Identify which cell holds the provided text, then report its [x, y] central coordinate. 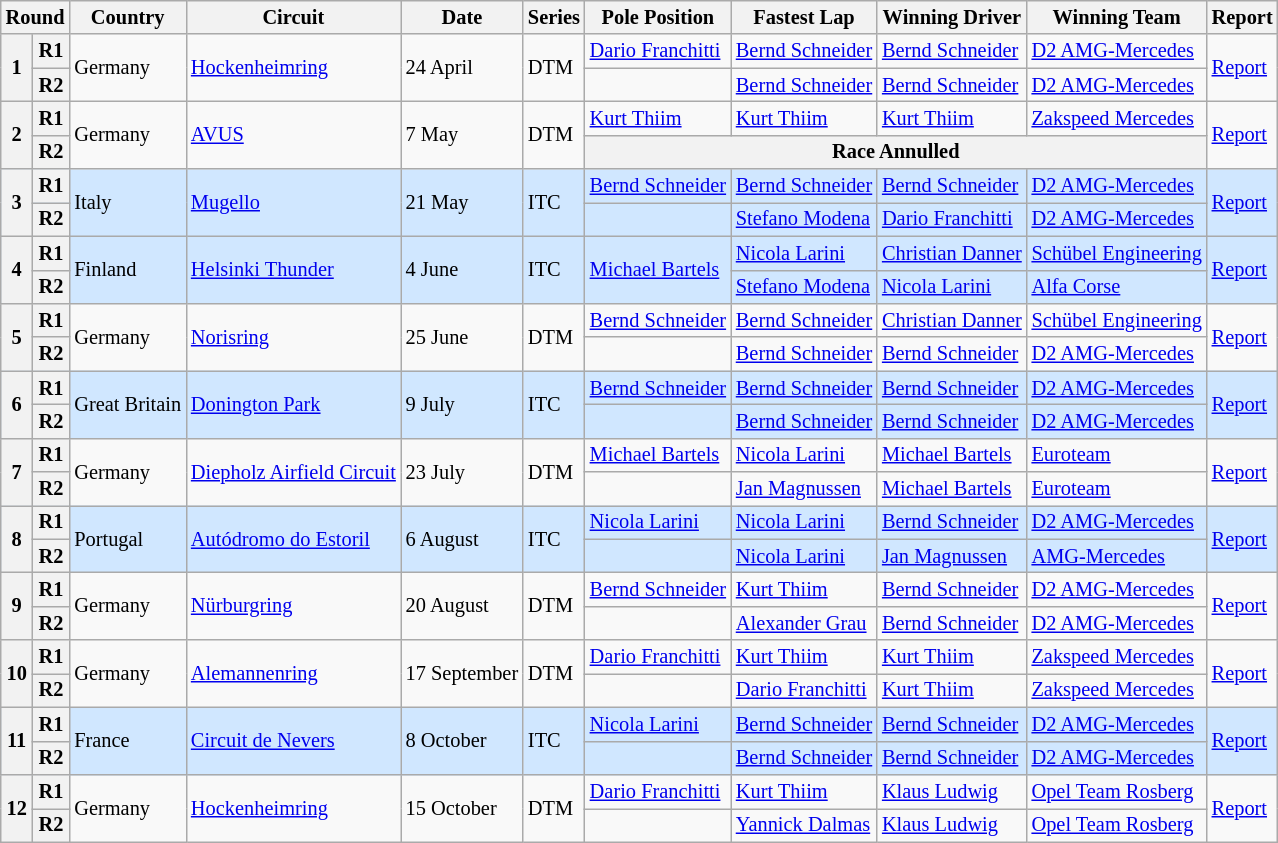
Nürburgring [294, 606]
3 [17, 202]
12 [17, 808]
Circuit de Nevers [294, 740]
6 [17, 404]
6 August [462, 538]
8 [17, 538]
10 [17, 674]
Circuit [294, 17]
7 [17, 472]
Great Britain [128, 404]
Winning Driver [952, 17]
Italy [128, 202]
Fastest Lap [804, 17]
17 September [462, 674]
4 [17, 270]
Autódromo do Estoril [294, 538]
9 July [462, 404]
7 May [462, 134]
Alfa Corse [1117, 287]
23 July [462, 472]
4 June [462, 270]
Norisring [294, 336]
Helsinki Thunder [294, 270]
Country [128, 17]
15 October [462, 808]
Race Annulled [896, 152]
20 August [462, 606]
Donington Park [294, 404]
25 June [462, 336]
8 October [462, 740]
Round [36, 17]
5 [17, 336]
Alemannenring [294, 674]
AMG-Mercedes [1117, 556]
24 April [462, 68]
Mugello [294, 202]
Portugal [128, 538]
Pole Position [658, 17]
2 [17, 134]
AVUS [294, 134]
21 May [462, 202]
11 [17, 740]
France [128, 740]
Diepholz Airfield Circuit [294, 472]
Yannick Dalmas [804, 825]
1 [17, 68]
Winning Team [1117, 17]
9 [17, 606]
Date [462, 17]
Finland [128, 270]
Alexander Grau [804, 623]
Series [554, 17]
